Scan for the cell matching the given text and deliver its [x, y] coordinate at center. 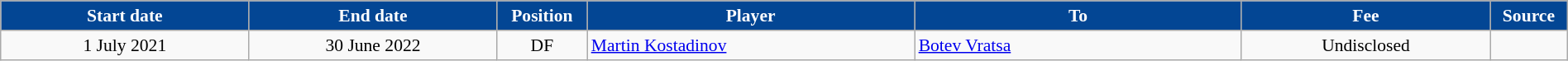
Botev Vratsa [1078, 45]
To [1078, 16]
Martin Kostadinov [751, 45]
Player [751, 16]
Undisclosed [1365, 45]
Source [1529, 16]
End date [373, 16]
Position [543, 16]
DF [543, 45]
1 July 2021 [125, 45]
Start date [125, 16]
30 June 2022 [373, 45]
Fee [1365, 16]
